Identify which cell holds the provided text, then report its (X, Y) central coordinate. 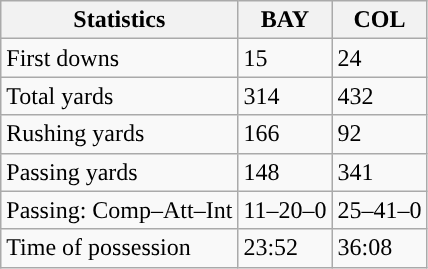
Passing yards (120, 172)
36:08 (380, 248)
Passing: Comp–Att–Int (120, 210)
24 (380, 58)
First downs (120, 58)
341 (380, 172)
Time of possession (120, 248)
15 (285, 58)
BAY (285, 20)
COL (380, 20)
23:52 (285, 248)
166 (285, 134)
Rushing yards (120, 134)
148 (285, 172)
432 (380, 96)
314 (285, 96)
11–20–0 (285, 210)
25–41–0 (380, 210)
Total yards (120, 96)
Statistics (120, 20)
92 (380, 134)
